Return the (X, Y) coordinate for the center point of the cell that contains the specified text.  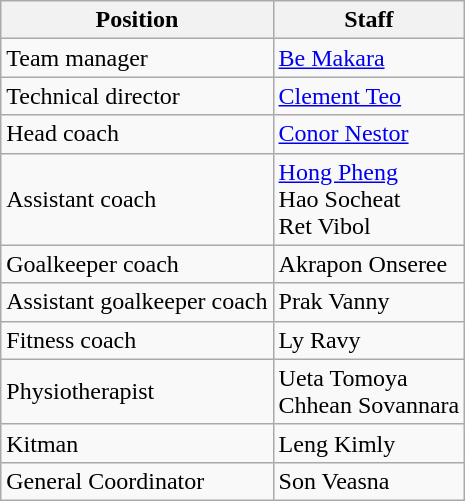
Position (137, 20)
Prak Vanny (369, 302)
Physiotherapist (137, 392)
Ueta Tomoya Chhean Sovannara (369, 392)
General Coordinator (137, 481)
Fitness coach (137, 340)
Akrapon Onseree (369, 264)
Kitman (137, 443)
Assistant coach (137, 199)
Clement Teo (369, 96)
Leng Kimly (369, 443)
Team manager (137, 58)
Ly Ravy (369, 340)
Assistant goalkeeper coach (137, 302)
Son Veasna (369, 481)
Goalkeeper coach (137, 264)
Hong Pheng Hao Socheat Ret Vibol (369, 199)
Conor Nestor (369, 134)
Technical director (137, 96)
Be Makara (369, 58)
Staff (369, 20)
Head coach (137, 134)
